Locate the cell with the specified text and output its (x, y) center coordinate. 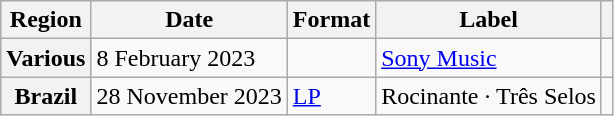
Format (331, 20)
Sony Music (489, 58)
Rocinante · Três Selos (489, 96)
Various (46, 58)
Region (46, 20)
Brazil (46, 96)
28 November 2023 (189, 96)
8 February 2023 (189, 58)
Label (489, 20)
Date (189, 20)
LP (331, 96)
